Output the (x, y) coordinate of the center of the cell containing the given text.  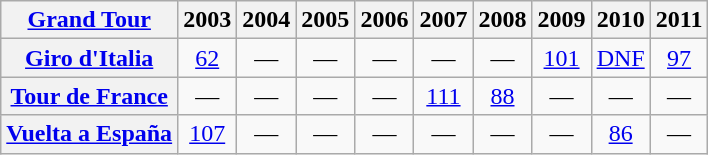
Grand Tour (90, 20)
2009 (562, 20)
Vuelta a España (90, 134)
2011 (679, 20)
62 (208, 58)
2004 (266, 20)
101 (562, 58)
DNF (620, 58)
88 (502, 96)
2007 (444, 20)
86 (620, 134)
2008 (502, 20)
107 (208, 134)
111 (444, 96)
2006 (384, 20)
2010 (620, 20)
2005 (326, 20)
Tour de France (90, 96)
2003 (208, 20)
Giro d'Italia (90, 58)
97 (679, 58)
